For the text-containing cell, return its midpoint in [X, Y] coordinate format. 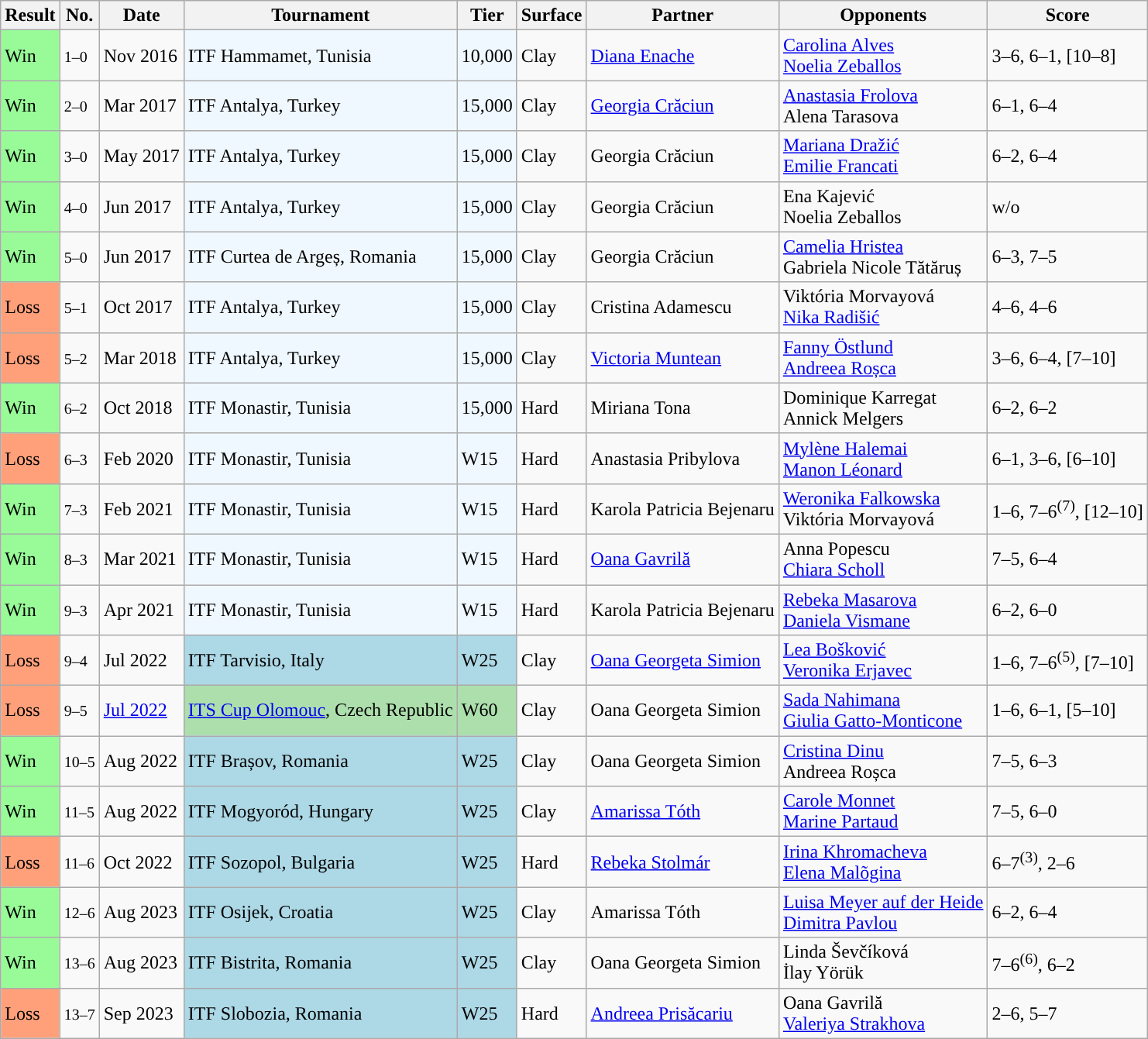
May 2017 [141, 157]
6–2, 6–0 [1067, 609]
Miriana Tona [682, 408]
1–6, 7–6(5), [7–10] [1067, 660]
Ena Kajević Noelia Zeballos [883, 206]
11–6 [79, 862]
Luisa Meyer auf der Heide Dimitra Pavlou [883, 913]
Andreea Prisăcariu [682, 1013]
Anastasia Pribylova [682, 459]
8–3 [79, 559]
ITF Tarvisio, Italy [321, 660]
Rebeka Stolmár [682, 862]
Sada Nahimana Giulia Gatto-Monticone [883, 711]
Mariana Dražić Emilie Francati [883, 157]
W60 [486, 711]
Mar 2017 [141, 105]
Carole Monnet Marine Partaud [883, 812]
Nov 2016 [141, 56]
Irina Khromacheva Elena Malõgina [883, 862]
Partner [682, 15]
2–0 [79, 105]
3–0 [79, 157]
2–6, 5–7 [1067, 1013]
Dominique Karregat Annick Melgers [883, 408]
11–5 [79, 812]
Oana Gavrilă Valeriya Strakhova [883, 1013]
7–6(6), 6–2 [1067, 962]
Camelia Hristea Gabriela Nicole Tătăruș [883, 257]
7–3 [79, 508]
Viktória Morvayová Nika Radišić [883, 307]
Cristina Adamescu [682, 307]
Fanny Östlund Andreea Roșca [883, 358]
4–0 [79, 206]
Lea Bošković Veronika Erjavec [883, 660]
Mylène Halemai Manon Léonard [883, 459]
Feb 2021 [141, 508]
10–5 [79, 761]
5–2 [79, 358]
3–6, 6–4, [7–10] [1067, 358]
5–1 [79, 307]
Opponents [883, 15]
Carolina Alves Noelia Zeballos [883, 56]
Linda Ševčíková İlay Yörük [883, 962]
Anna Popescu Chiara Scholl [883, 559]
No. [79, 15]
10,000 [486, 56]
9–3 [79, 609]
3–6, 6–1, [10–8] [1067, 56]
6–1, 3–6, [6–10] [1067, 459]
9–5 [79, 711]
6–1, 6–4 [1067, 105]
Rebeka Masarova Daniela Vismane [883, 609]
ITF Sozopol, Bulgaria [321, 862]
ITF Slobozia, Romania [321, 1013]
Surface [552, 15]
1–6, 7–6(7), [12–10] [1067, 508]
Apr 2021 [141, 609]
ITF Bistrita, Romania [321, 962]
ITS Cup Olomouc, Czech Republic [321, 711]
Anastasia Frolova Alena Tarasova [883, 105]
6–3 [79, 459]
Mar 2021 [141, 559]
Score [1067, 15]
5–0 [79, 257]
12–6 [79, 913]
6–2, 6–2 [1067, 408]
Date [141, 15]
7–5, 6–4 [1067, 559]
Tournament [321, 15]
Result [30, 15]
ITF Brașov, Romania [321, 761]
ITF Osijek, Croatia [321, 913]
Victoria Muntean [682, 358]
Tier [486, 15]
7–5, 6–3 [1067, 761]
9–4 [79, 660]
Oct 2017 [141, 307]
Diana Enache [682, 56]
Mar 2018 [141, 358]
Cristina Dinu Andreea Roșca [883, 761]
Oct 2022 [141, 862]
Oana Gavrilă [682, 559]
6–2 [79, 408]
ITF Hammamet, Tunisia [321, 56]
6–3, 7–5 [1067, 257]
7–5, 6–0 [1067, 812]
13–7 [79, 1013]
ITF Curtea de Argeș, Romania [321, 257]
Feb 2020 [141, 459]
1–6, 6–1, [5–10] [1067, 711]
Weronika Falkowska Viktória Morvayová [883, 508]
1–0 [79, 56]
ITF Mogyoród, Hungary [321, 812]
Oct 2018 [141, 408]
13–6 [79, 962]
4–6, 4–6 [1067, 307]
w/o [1067, 206]
6–7(3), 2–6 [1067, 862]
Sep 2023 [141, 1013]
